Output the (x, y) coordinate of the center of the cell containing the given text.  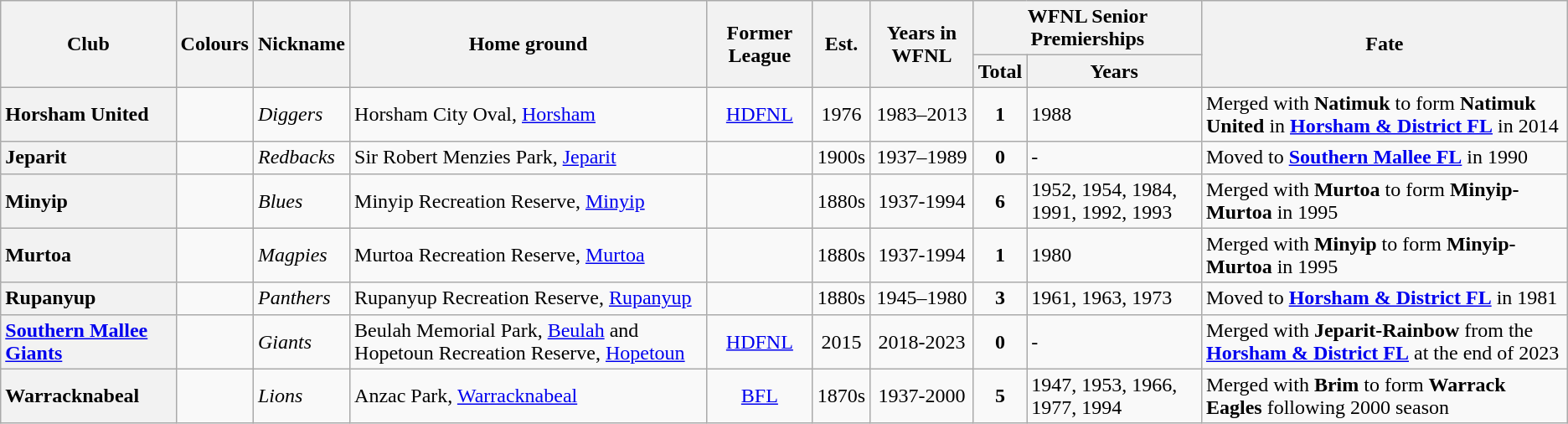
Fate (1384, 44)
Southern Mallee Giants (89, 342)
Merged with Minyip to form Minyip-Murtoa in 1995 (1384, 255)
Sir Robert Menzies Park, Jeparit (529, 158)
Est. (841, 44)
Moved to Horsham & District FL in 1981 (1384, 298)
Years in WFNL (922, 44)
BFL (759, 396)
2018-2023 (922, 342)
1988 (1114, 114)
Moved to Southern Mallee FL in 1990 (1384, 158)
Merged with Murtoa to form Minyip-Murtoa in 1995 (1384, 201)
Merged with Brim to form Warrack Eagles following 2000 season (1384, 396)
Blues (302, 201)
Horsham City Oval, Horsham (529, 114)
Jeparit (89, 158)
Minyip Recreation Reserve, Minyip (529, 201)
Anzac Park, Warracknabeal (529, 396)
Home ground (529, 44)
Murtoa (89, 255)
Beulah Memorial Park, Beulah and Hopetoun Recreation Reserve, Hopetoun (529, 342)
1937-2000 (922, 396)
1983–2013 (922, 114)
Club (89, 44)
Colours (214, 44)
Rupanyup Recreation Reserve, Rupanyup (529, 298)
1900s (841, 158)
Merged with Jeparit-Rainbow from the Horsham & District FL at the end of 2023 (1384, 342)
Rupanyup (89, 298)
Former League (759, 44)
1937–1989 (922, 158)
Magpies (302, 255)
2015 (841, 342)
Diggers (302, 114)
Merged with Natimuk to form Natimuk United in Horsham & District FL in 2014 (1384, 114)
Warracknabeal (89, 396)
Nickname (302, 44)
3 (1000, 298)
1947, 1953, 1966, 1977, 1994 (1114, 396)
Panthers (302, 298)
Lions (302, 396)
6 (1000, 201)
1870s (841, 396)
Years (1114, 71)
5 (1000, 396)
Total (1000, 71)
1961, 1963, 1973 (1114, 298)
1980 (1114, 255)
1945–1980 (922, 298)
Horsham United (89, 114)
Redbacks (302, 158)
Giants (302, 342)
1952, 1954, 1984, 1991, 1992, 1993 (1114, 201)
WFNL Senior Premierships (1087, 28)
Murtoa Recreation Reserve, Murtoa (529, 255)
1976 (841, 114)
Minyip (89, 201)
